Identify which cell holds the provided text, then report its (x, y) central coordinate. 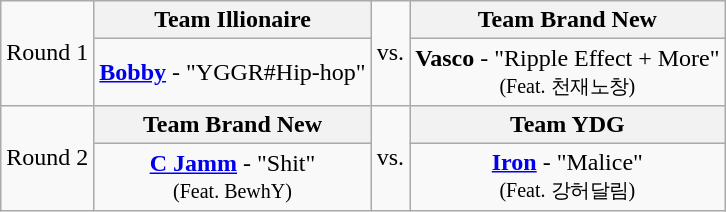
C Jamm - "Shit"(Feat. BewhY) (232, 176)
Vasco - "Ripple Effect + More"(Feat. 천재노창) (568, 72)
Iron - "Malice"(Feat. 강허달림) (568, 176)
Bobby - "YGGR#Hip-hop" (232, 72)
Team Illionaire (232, 20)
Round 1 (48, 54)
Team YDG (568, 124)
Round 2 (48, 158)
